Identify which cell holds the provided text, then report its [X, Y] central coordinate. 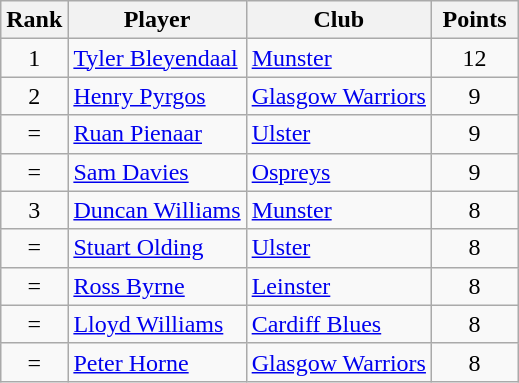
Sam Davies [157, 172]
1 [34, 58]
Club [338, 20]
Rank [34, 20]
Points [474, 20]
Duncan Williams [157, 210]
Ross Byrne [157, 286]
Leinster [338, 286]
Player [157, 20]
Lloyd Williams [157, 324]
Ruan Pienaar [157, 134]
Tyler Bleyendaal [157, 58]
Cardiff Blues [338, 324]
Peter Horne [157, 362]
12 [474, 58]
2 [34, 96]
Stuart Olding [157, 248]
Henry Pyrgos [157, 96]
Ospreys [338, 172]
3 [34, 210]
